Find where the given text appears and provide that cell's center as [X, Y] coordinate. 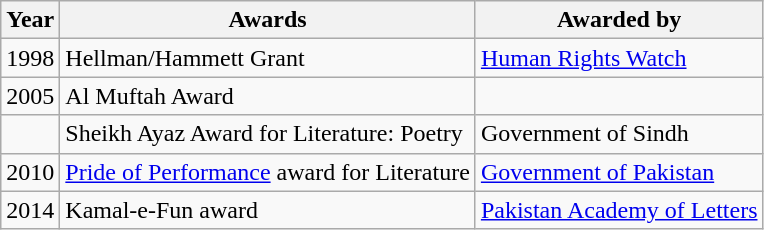
Government of Sindh [619, 134]
Pride of Performance award for Literature [268, 172]
Hellman/Hammett Grant [268, 58]
Government of Pakistan [619, 172]
Kamal-e-Fun award [268, 210]
Sheikh Ayaz Award for Literature: Poetry [268, 134]
2010 [30, 172]
1998 [30, 58]
2005 [30, 96]
Human Rights Watch [619, 58]
Awards [268, 20]
Year [30, 20]
Awarded by [619, 20]
Al Muftah Award [268, 96]
Pakistan Academy of Letters [619, 210]
2014 [30, 210]
